Provide the (x, y) coordinate of the cell's center where the given text is located.  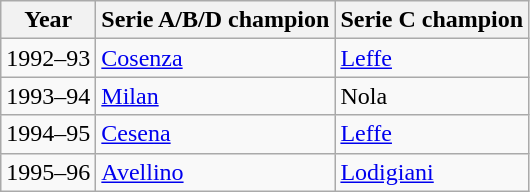
Avellino (216, 172)
1992–93 (48, 58)
Cesena (216, 134)
Cosenza (216, 58)
Lodigiani (432, 172)
Serie A/B/D champion (216, 20)
Serie C champion (432, 20)
1993–94 (48, 96)
Nola (432, 96)
1994–95 (48, 134)
Milan (216, 96)
Year (48, 20)
1995–96 (48, 172)
